Return [X, Y] of the center of cell containing provided text 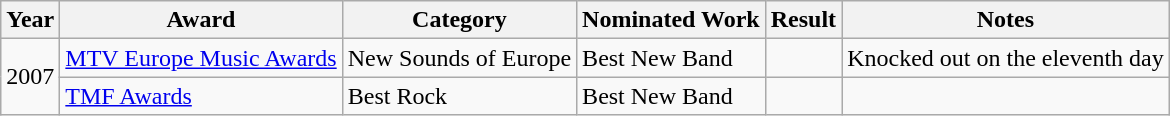
Category [459, 20]
2007 [30, 77]
Award [201, 20]
Nominated Work [672, 20]
Knocked out on the eleventh day [1006, 58]
New Sounds of Europe [459, 58]
Year [30, 20]
MTV Europe Music Awards [201, 58]
Best Rock [459, 96]
Result [803, 20]
TMF Awards [201, 96]
Notes [1006, 20]
